Capture the cell that displays the provided text and extract its [X, Y] central coordinate. 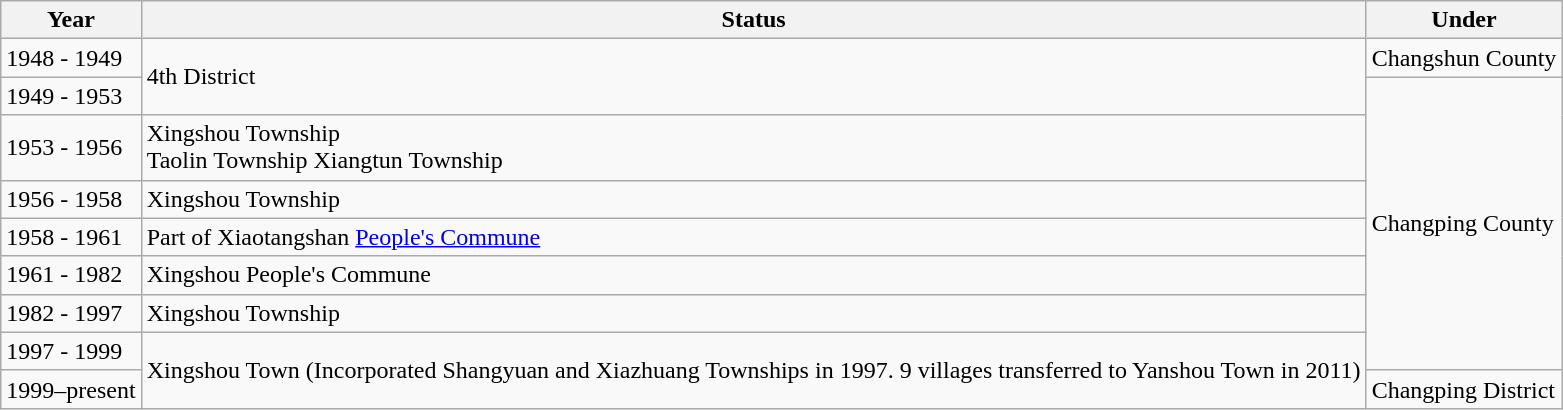
1999–present [71, 389]
1997 - 1999 [71, 351]
4th District [754, 77]
Under [1464, 20]
Status [754, 20]
Xingshou People's Commune [754, 275]
1961 - 1982 [71, 275]
Xingshou Town (Incorporated Shangyuan and Xiazhuang Townships in 1997. 9 villages transferred to Yanshou Town in 2011) [754, 370]
1949 - 1953 [71, 96]
Changping District [1464, 389]
1948 - 1949 [71, 58]
1982 - 1997 [71, 313]
Part of Xiaotangshan People's Commune [754, 237]
Xingshou TownshipTaolin Township Xiangtun Township [754, 148]
1958 - 1961 [71, 237]
1953 - 1956 [71, 148]
Changshun County [1464, 58]
1956 - 1958 [71, 199]
Year [71, 20]
Changping County [1464, 224]
